Pinpoint the cell where the given text exists, returning its (x, y) midpoint coordinate. 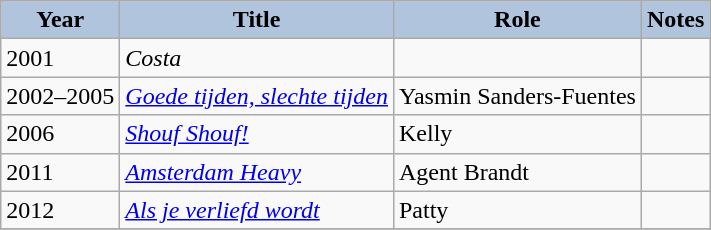
2011 (60, 172)
Kelly (517, 134)
2006 (60, 134)
Title (257, 20)
Patty (517, 210)
2002–2005 (60, 96)
Year (60, 20)
Shouf Shouf! (257, 134)
Als je verliefd wordt (257, 210)
2012 (60, 210)
Notes (675, 20)
Role (517, 20)
Amsterdam Heavy (257, 172)
Goede tijden, slechte tijden (257, 96)
Costa (257, 58)
Agent Brandt (517, 172)
Yasmin Sanders-Fuentes (517, 96)
2001 (60, 58)
